Locate the cell with the specified text and output its (X, Y) center coordinate. 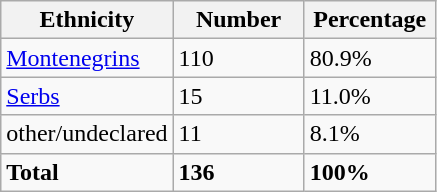
other/undeclared (87, 134)
80.9% (370, 58)
Total (87, 172)
11.0% (370, 96)
Serbs (87, 96)
136 (238, 172)
Percentage (370, 20)
8.1% (370, 134)
15 (238, 96)
Montenegrins (87, 58)
Ethnicity (87, 20)
11 (238, 134)
100% (370, 172)
Number (238, 20)
110 (238, 58)
